Identify which cell holds the provided text, then report its (X, Y) central coordinate. 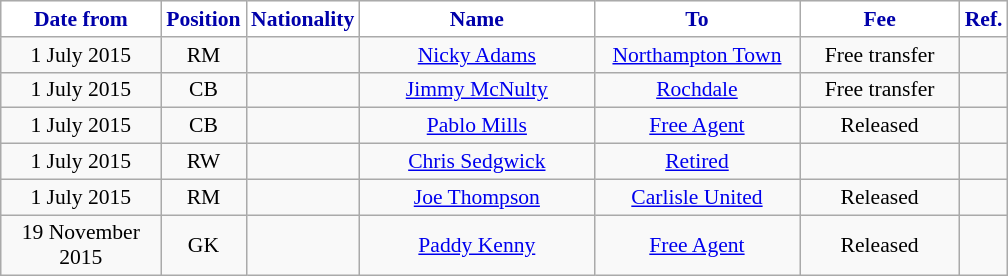
Pablo Mills (476, 126)
Position (204, 19)
Carlisle United (696, 197)
Date from (81, 19)
Nationality (302, 19)
Retired (696, 162)
Nicky Adams (476, 55)
19 November 2015 (81, 246)
Fee (880, 19)
RW (204, 162)
Joe Thompson (476, 197)
GK (204, 246)
Northampton Town (696, 55)
Rochdale (696, 90)
Ref. (984, 19)
Name (476, 19)
Paddy Kenny (476, 246)
To (696, 19)
Chris Sedgwick (476, 162)
Jimmy McNulty (476, 90)
